Scan for the cell matching the given text and deliver its [x, y] coordinate at center. 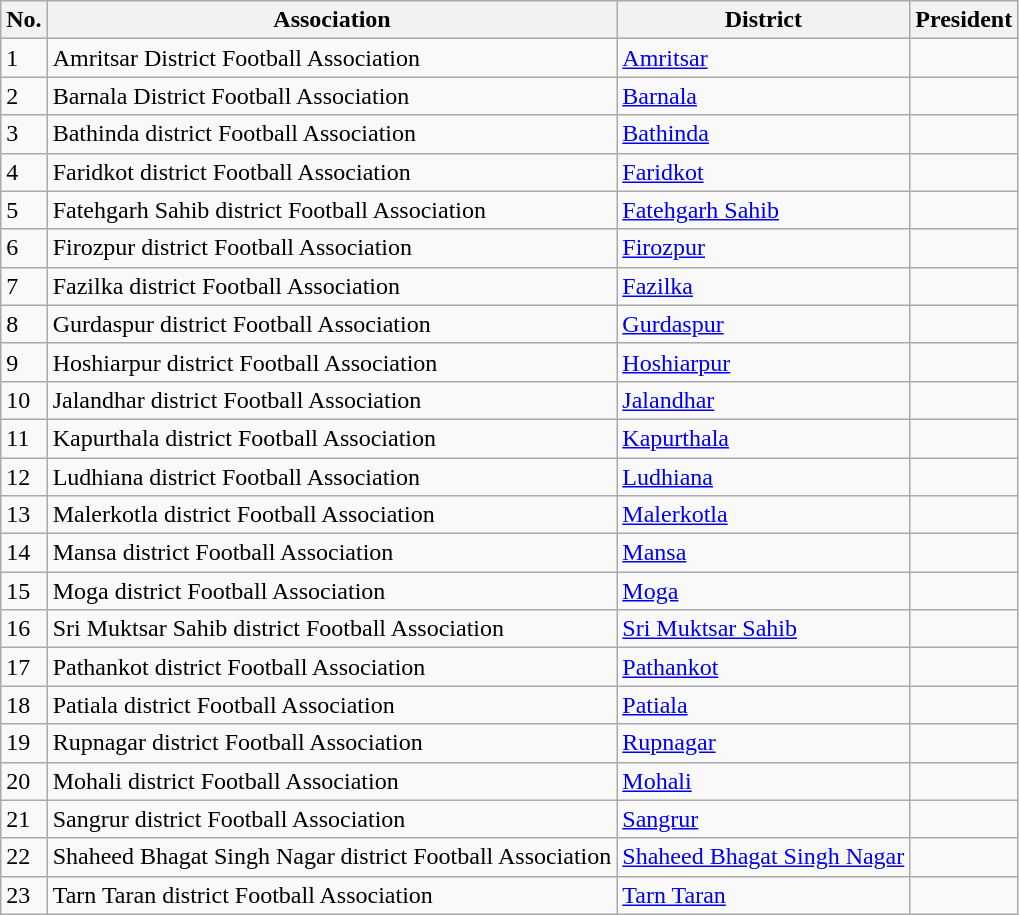
Mansa [764, 553]
Malerkotla district Football Association [332, 515]
4 [24, 172]
Sangrur [764, 819]
Tarn Taran [764, 895]
Mohali [764, 781]
Gurdaspur district Football Association [332, 324]
Jalandhar district Football Association [332, 400]
Bathinda [764, 134]
Pathankot district Football Association [332, 667]
Moga [764, 591]
President [964, 20]
Hoshiarpur [764, 362]
14 [24, 553]
Gurdaspur [764, 324]
Rupnagar [764, 743]
Hoshiarpur district Football Association [332, 362]
19 [24, 743]
Sri Muktsar Sahib district Football Association [332, 629]
Fazilka [764, 286]
Fatehgarh Sahib district Football Association [332, 210]
17 [24, 667]
5 [24, 210]
Firozpur [764, 248]
Jalandhar [764, 400]
Ludhiana district Football Association [332, 477]
Fatehgarh Sahib [764, 210]
9 [24, 362]
Sangrur district Football Association [332, 819]
Patiala [764, 705]
6 [24, 248]
Sri Muktsar Sahib [764, 629]
Mohali district Football Association [332, 781]
7 [24, 286]
11 [24, 438]
21 [24, 819]
Rupnagar district Football Association [332, 743]
1 [24, 58]
Amritsar [764, 58]
Kapurthala district Football Association [332, 438]
Shaheed Bhagat Singh Nagar district Football Association [332, 857]
2 [24, 96]
Barnala [764, 96]
20 [24, 781]
Faridkot [764, 172]
13 [24, 515]
Firozpur district Football Association [332, 248]
22 [24, 857]
18 [24, 705]
Association [332, 20]
Ludhiana [764, 477]
Pathankot [764, 667]
Barnala District Football Association [332, 96]
23 [24, 895]
15 [24, 591]
Fazilka district Football Association [332, 286]
10 [24, 400]
Shaheed Bhagat Singh Nagar [764, 857]
Bathinda district Football Association [332, 134]
3 [24, 134]
Amritsar District Football Association [332, 58]
8 [24, 324]
District [764, 20]
Moga district Football Association [332, 591]
Tarn Taran district Football Association [332, 895]
Mansa district Football Association [332, 553]
16 [24, 629]
No. [24, 20]
Faridkot district Football Association [332, 172]
Malerkotla [764, 515]
Kapurthala [764, 438]
Patiala district Football Association [332, 705]
12 [24, 477]
